Return [X, Y] of the center of cell containing provided text 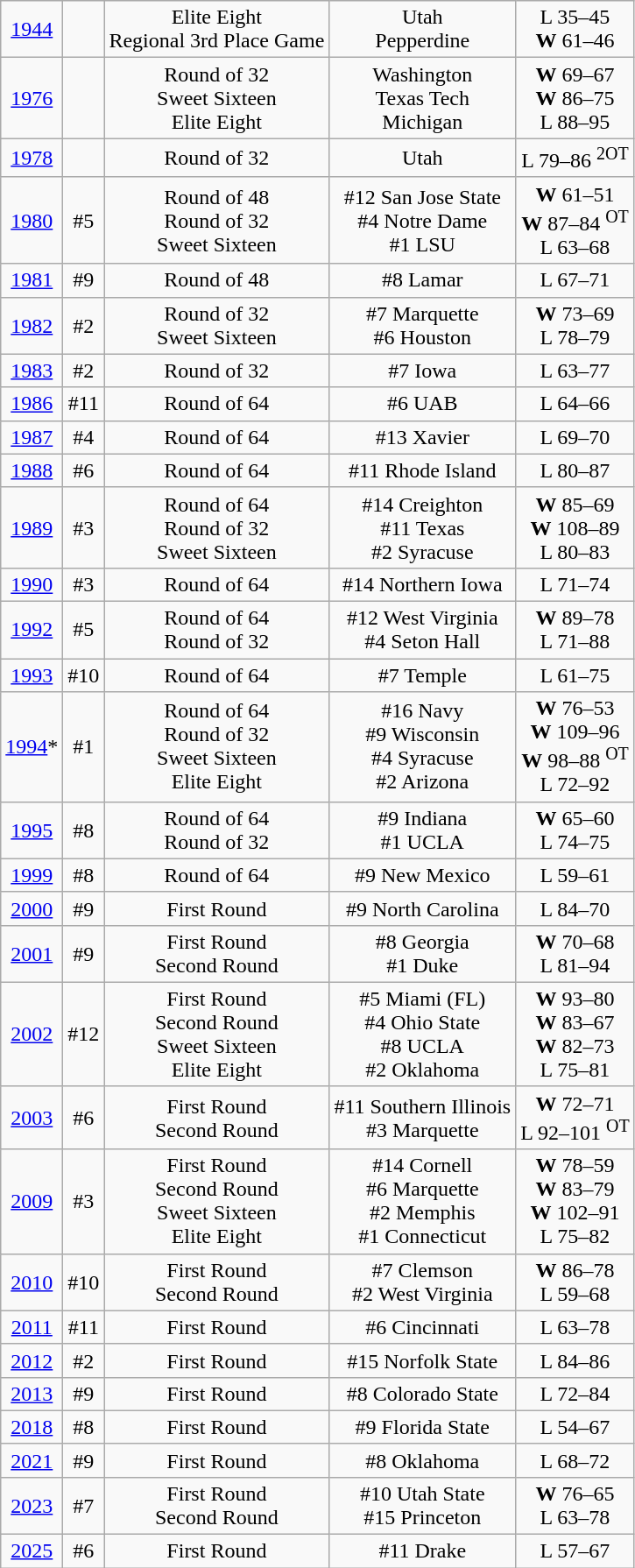
W 72–71L 92–101 OT [575, 1118]
#7 Iowa [422, 371]
1980 [32, 221]
1993 [32, 675]
#7 Marquette#6 Houston [422, 326]
L 84–70 [575, 908]
W 65–60L 74–75 [575, 830]
#8 Georgia#1 Duke [422, 953]
Utah [422, 158]
2011 [32, 1327]
1995 [32, 830]
#11 Drake [422, 1551]
L 63–78 [575, 1327]
2001 [32, 953]
#15 Norfolk State [422, 1360]
#14 Cornell#6 Marquette#2 Memphis#1 Connecticut [422, 1202]
1982 [32, 326]
UtahPepperdine [422, 30]
#8 Oklahoma [422, 1460]
#12 [84, 1034]
1944 [32, 30]
1976 [32, 98]
Round of 48Round of 32Sweet Sixteen [217, 221]
W 69–67W 86–75L 88–95 [575, 98]
1992 [32, 629]
L 80–87 [575, 470]
L 69–70 [575, 437]
1983 [32, 371]
2003 [32, 1118]
#9 New Mexico [422, 875]
1988 [32, 470]
2000 [32, 908]
W 86–78L 59–68 [575, 1282]
W 85–69W 108–89L 80–83 [575, 527]
2013 [32, 1394]
2012 [32, 1360]
L 67–71 [575, 280]
1989 [32, 527]
1999 [32, 875]
#6 UAB [422, 404]
L 84–86 [575, 1360]
W 76–65 L 63–78 [575, 1505]
W 70–68L 81–94 [575, 953]
1994* [32, 747]
#4 [84, 437]
L 63–77 [575, 371]
L 57–67 [575, 1551]
#9 Florida State [422, 1427]
2009 [32, 1202]
2010 [32, 1282]
#14 Northern Iowa [422, 584]
1987 [32, 437]
Round of 64Round of 32Sweet Sixteen [217, 527]
2002 [32, 1034]
Round of 64Round of 32Sweet SixteenElite Eight [217, 747]
1981 [32, 280]
L 68–72 [575, 1460]
#1 [84, 747]
#8 Colorado State [422, 1394]
L 59–61 [575, 875]
#5 Miami (FL)#4 Ohio State#8 UCLA#2 Oklahoma [422, 1034]
#8 Lamar [422, 280]
#10 Utah State#15 Princeton [422, 1505]
L 79–86 2OT [575, 158]
W 73–69L 78–79 [575, 326]
1986 [32, 404]
#13 Xavier [422, 437]
#14 Creighton#11 Texas#2 Syracuse [422, 527]
#7 Clemson#2 West Virginia [422, 1282]
Elite EightRegional 3rd Place Game [217, 30]
L 72–84 [575, 1394]
L 64–66 [575, 404]
L 54–67 [575, 1427]
L 35–45W 61–46 [575, 30]
Round of 48 [217, 280]
2023 [32, 1505]
#7 [84, 1505]
1978 [32, 158]
#12 San Jose State#4 Notre Dame#1 LSU [422, 221]
Round of 32Sweet SixteenElite Eight [217, 98]
#7 Temple [422, 675]
W 61–51W 87–84 OTL 63–68 [575, 221]
L 71–74 [575, 584]
#6 Cincinnati [422, 1327]
WashingtonTexas TechMichigan [422, 98]
1990 [32, 584]
2018 [32, 1427]
#9 Indiana#1 UCLA [422, 830]
#11 Southern Illinois#3 Marquette [422, 1118]
W 78–59W 83–79W 102–91L 75–82 [575, 1202]
W 89–78L 71–88 [575, 629]
L 61–75 [575, 675]
Round of 32Sweet Sixteen [217, 326]
#16 Navy#9 Wisconsin#4 Syracuse#2 Arizona [422, 747]
2025 [32, 1551]
W 93–80W 83–67W 82–73L 75–81 [575, 1034]
2021 [32, 1460]
#12 West Virginia#4 Seton Hall [422, 629]
#9 North Carolina [422, 908]
W 76–53W 109–96W 98–88 OTL 72–92 [575, 747]
#11 Rhode Island [422, 470]
